Return the [X, Y] coordinate for the center point of the cell that contains the specified text.  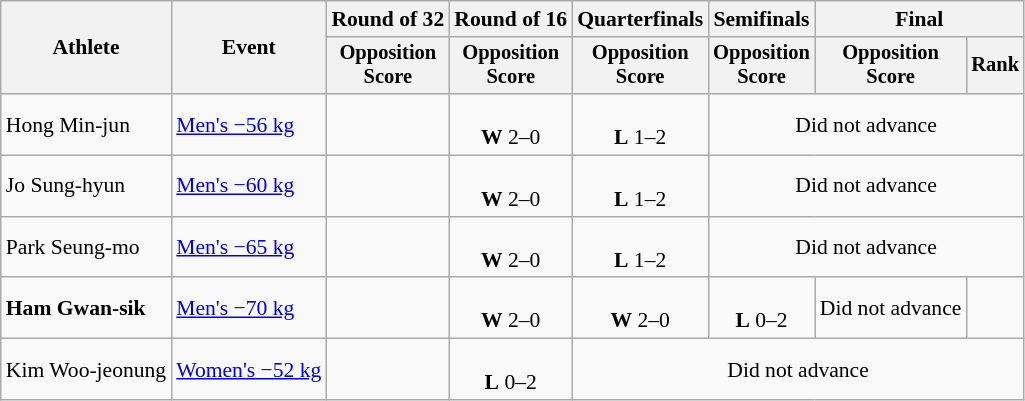
Round of 32 [388, 19]
Final [920, 19]
Kim Woo-jeonung [86, 370]
Men's −70 kg [248, 308]
Ham Gwan-sik [86, 308]
Rank [995, 66]
Women's −52 kg [248, 370]
Semifinals [762, 19]
Jo Sung-hyun [86, 186]
Event [248, 48]
Athlete [86, 48]
Men's −56 kg [248, 124]
Men's −65 kg [248, 248]
Round of 16 [510, 19]
Hong Min-jun [86, 124]
Quarterfinals [640, 19]
Park Seung-mo [86, 248]
Men's −60 kg [248, 186]
